Scan for the cell matching the given text and deliver its (x, y) coordinate at center. 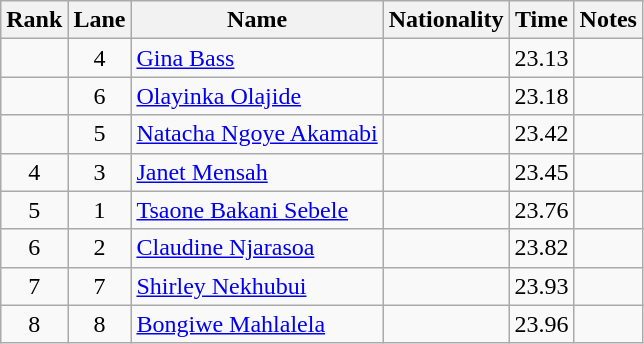
Nationality (446, 20)
Notes (608, 20)
23.96 (542, 324)
23.82 (542, 248)
Name (257, 20)
23.42 (542, 134)
Time (542, 20)
Gina Bass (257, 58)
23.93 (542, 286)
Olayinka Olajide (257, 96)
Janet Mensah (257, 172)
Natacha Ngoye Akamabi (257, 134)
23.13 (542, 58)
Lane (100, 20)
3 (100, 172)
Tsaone Bakani Sebele (257, 210)
1 (100, 210)
Claudine Njarasoa (257, 248)
23.76 (542, 210)
23.18 (542, 96)
23.45 (542, 172)
2 (100, 248)
Shirley Nekhubui (257, 286)
Bongiwe Mahlalela (257, 324)
Rank (34, 20)
